Provide the (X, Y) coordinate of the cell's center where the given text is located.  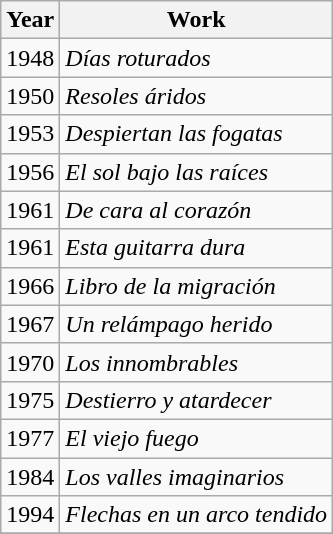
Libro de la migración (196, 286)
1975 (30, 400)
1967 (30, 324)
Los innombrables (196, 362)
De cara al corazón (196, 210)
Flechas en un arco tendido (196, 515)
1956 (30, 172)
Esta guitarra dura (196, 248)
Los valles imaginarios (196, 477)
Destierro y atardecer (196, 400)
El viejo fuego (196, 438)
1966 (30, 286)
1977 (30, 438)
1984 (30, 477)
1994 (30, 515)
Year (30, 20)
1950 (30, 96)
El sol bajo las raíces (196, 172)
Work (196, 20)
Despiertan las fogatas (196, 134)
Días roturados (196, 58)
Resoles áridos (196, 96)
1948 (30, 58)
Un relámpago herido (196, 324)
1970 (30, 362)
1953 (30, 134)
